Search for the cell housing the specified text and yield its (X, Y) center coordinate. 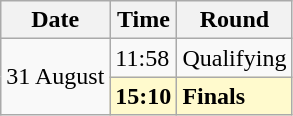
Date (56, 20)
15:10 (144, 96)
31 August (56, 77)
Finals (234, 96)
11:58 (144, 58)
Round (234, 20)
Time (144, 20)
Qualifying (234, 58)
